Return (X, Y) of the center of cell containing provided text 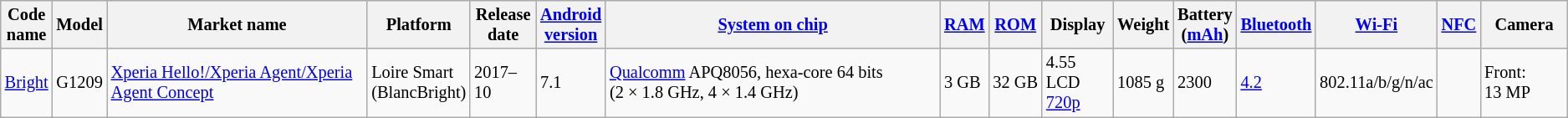
2300 (1204, 83)
3 GB (964, 83)
32 GB (1015, 83)
Codename (27, 24)
G1209 (80, 83)
Loire Smart(BlancBright) (418, 83)
RAM (964, 24)
Androidversion (570, 24)
802.11a/b/g/n/ac (1376, 83)
Battery(mAh) (1204, 24)
4.55 LCD720p (1077, 83)
Camera (1524, 24)
Bright (27, 83)
1085 g (1143, 83)
System on chip (773, 24)
Qualcomm APQ8056, hexa-core 64 bits (2 × 1.8 GHz, 4 × 1.4 GHz) (773, 83)
Weight (1143, 24)
Model (80, 24)
Wi-Fi (1376, 24)
NFC (1459, 24)
Xperia Hello!/Xperia Agent/Xperia Agent Concept (237, 83)
Releasedate (503, 24)
2017–10 (503, 83)
Front: 13 MP (1524, 83)
Platform (418, 24)
ROM (1015, 24)
4.2 (1276, 83)
Market name (237, 24)
Display (1077, 24)
Bluetooth (1276, 24)
7.1 (570, 83)
